Search for the cell housing the specified text and yield its (x, y) center coordinate. 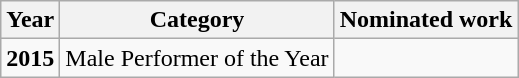
Year (30, 20)
2015 (30, 58)
Category (197, 20)
Nominated work (426, 20)
Male Performer of the Year (197, 58)
